Provide the (x, y) coordinate of the cell's center where the given text is located.  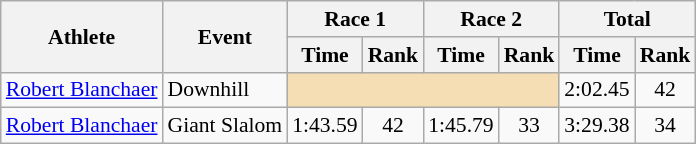
34 (666, 126)
33 (530, 126)
Event (226, 36)
Giant Slalom (226, 126)
Downhill (226, 90)
1:43.59 (324, 126)
3:29.38 (596, 126)
Total (627, 19)
2:02.45 (596, 90)
1:45.79 (460, 126)
Race 2 (491, 19)
Athlete (82, 36)
Race 1 (355, 19)
